Capture the cell that displays the provided text and extract its (X, Y) central coordinate. 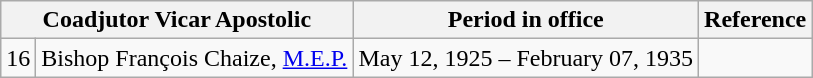
Reference (756, 20)
Bishop François Chaize, M.E.P. (194, 58)
Coadjutor Vicar Apostolic (177, 20)
May 12, 1925 – February 07, 1935 (526, 58)
16 (18, 58)
Period in office (526, 20)
